Return [x, y] of the center of cell containing provided text 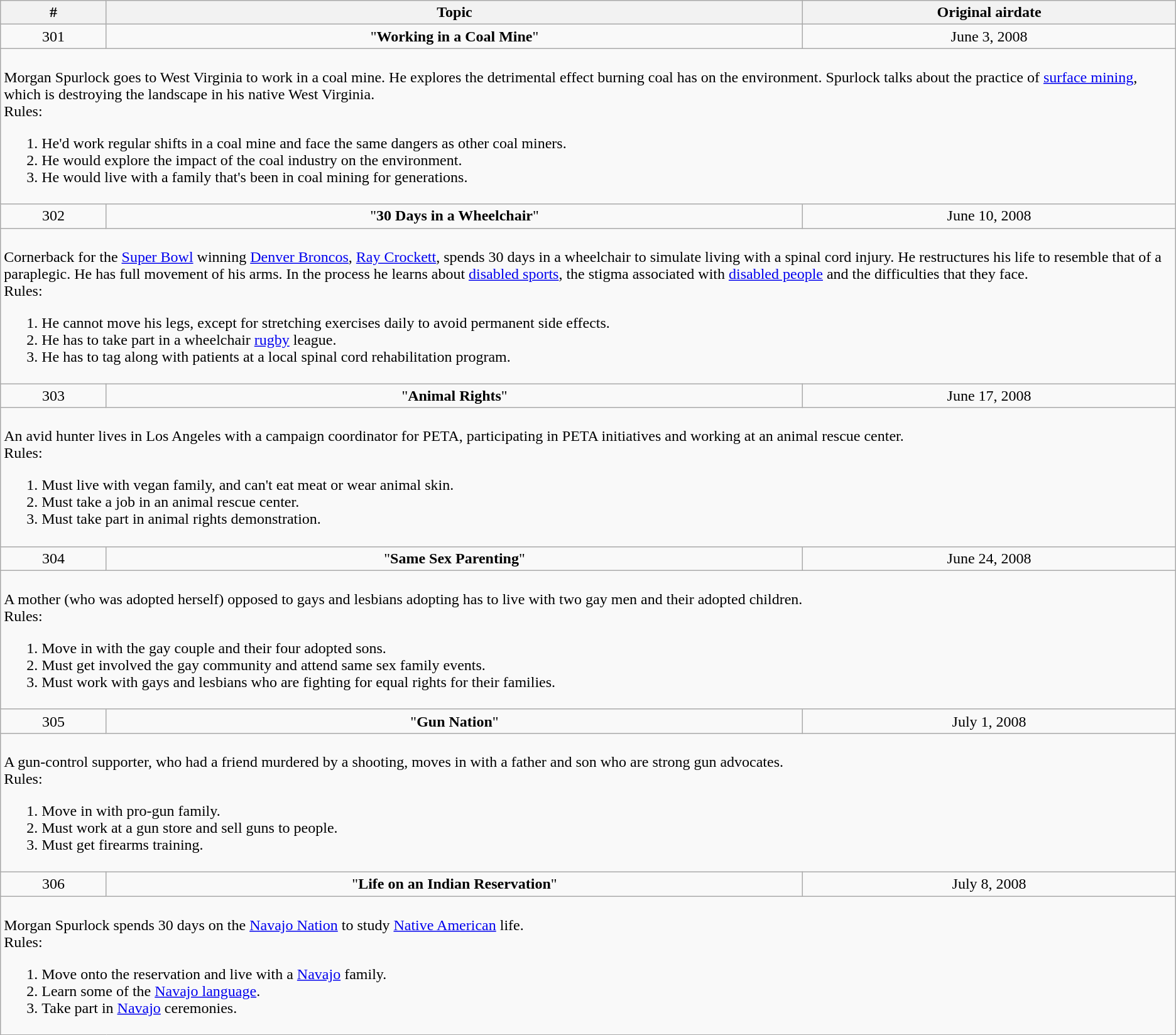
June 24, 2008 [989, 558]
305 [53, 721]
"Life on an Indian Reservation" [455, 884]
July 1, 2008 [989, 721]
304 [53, 558]
"Animal Rights" [455, 396]
302 [53, 216]
June 10, 2008 [989, 216]
"30 Days in a Wheelchair" [455, 216]
# [53, 13]
June 17, 2008 [989, 396]
"Same Sex Parenting" [455, 558]
303 [53, 396]
"Working in a Coal Mine" [455, 36]
306 [53, 884]
July 8, 2008 [989, 884]
June 3, 2008 [989, 36]
"Gun Nation" [455, 721]
Topic [455, 13]
Original airdate [989, 13]
301 [53, 36]
